Extract the [X, Y] coordinate from the center of the cell holding the provided text.  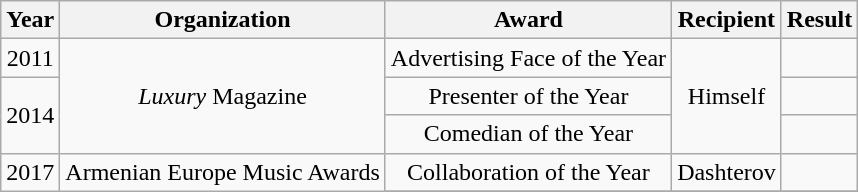
Luxury Magazine [222, 96]
Year [30, 20]
Himself [727, 96]
Presenter of the Year [528, 96]
Comedian of the Year [528, 134]
Recipient [727, 20]
Advertising Face of the Year [528, 58]
Organization [222, 20]
2017 [30, 172]
2011 [30, 58]
Collaboration of the Year [528, 172]
Award [528, 20]
Armenian Europe Music Awards [222, 172]
2014 [30, 115]
Result [819, 20]
Dashterov [727, 172]
